Scan for the cell matching the given text and deliver its (x, y) coordinate at center. 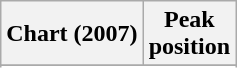
Chart (2007) (72, 34)
Peakposition (189, 34)
